Search for the cell housing the specified text and yield its (X, Y) center coordinate. 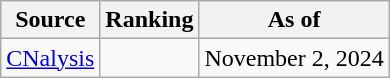
CNalysis (50, 58)
Ranking (150, 20)
As of (294, 20)
Source (50, 20)
November 2, 2024 (294, 58)
